Determine the [x, y] coordinate at the center of the cell enclosing the given text.  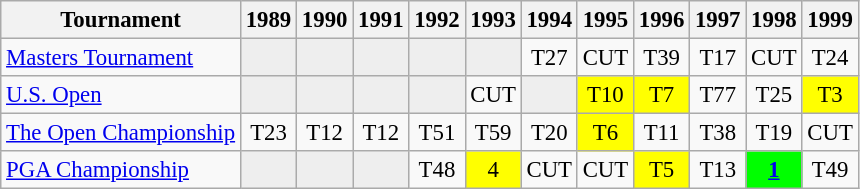
T19 [774, 133]
T59 [493, 133]
T77 [718, 95]
1993 [493, 20]
T51 [437, 133]
T39 [661, 58]
Masters Tournament [121, 58]
1989 [268, 20]
1991 [381, 20]
1999 [830, 20]
T25 [774, 95]
T23 [268, 133]
T6 [605, 133]
1996 [661, 20]
1997 [718, 20]
T3 [830, 95]
T27 [549, 58]
1995 [605, 20]
T10 [605, 95]
T49 [830, 170]
1990 [325, 20]
PGA Championship [121, 170]
T5 [661, 170]
T20 [549, 133]
T38 [718, 133]
1 [774, 170]
1992 [437, 20]
T11 [661, 133]
T48 [437, 170]
U.S. Open [121, 95]
1994 [549, 20]
4 [493, 170]
1998 [774, 20]
The Open Championship [121, 133]
T17 [718, 58]
T7 [661, 95]
T13 [718, 170]
Tournament [121, 20]
T24 [830, 58]
